Extract the (X, Y) coordinate from the center of the cell holding the provided text.  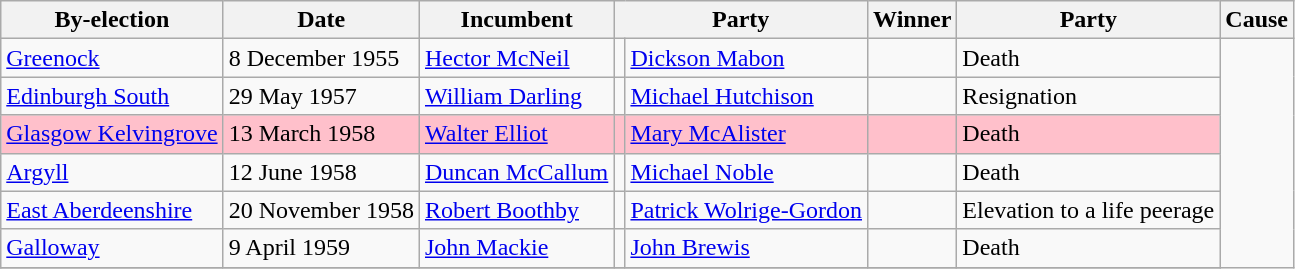
Michael Hutchison (746, 96)
Incumbent (516, 20)
Glasgow Kelvingrove (112, 134)
Patrick Wolrige-Gordon (746, 210)
29 May 1957 (321, 96)
Robert Boothby (516, 210)
Duncan McCallum (516, 172)
Michael Noble (746, 172)
12 June 1958 (321, 172)
John Mackie (516, 248)
Elevation to a life peerage (1088, 210)
Dickson Mabon (746, 58)
John Brewis (746, 248)
By-election (112, 20)
Galloway (112, 248)
Winner (912, 20)
Argyll (112, 172)
Mary McAlister (746, 134)
East Aberdeenshire (112, 210)
Cause (1257, 20)
20 November 1958 (321, 210)
Edinburgh South (112, 96)
Greenock (112, 58)
8 December 1955 (321, 58)
9 April 1959 (321, 248)
Walter Elliot (516, 134)
13 March 1958 (321, 134)
Date (321, 20)
William Darling (516, 96)
Hector McNeil (516, 58)
Resignation (1088, 96)
